Provide the (x, y) coordinate of the cell's center where the given text is located.  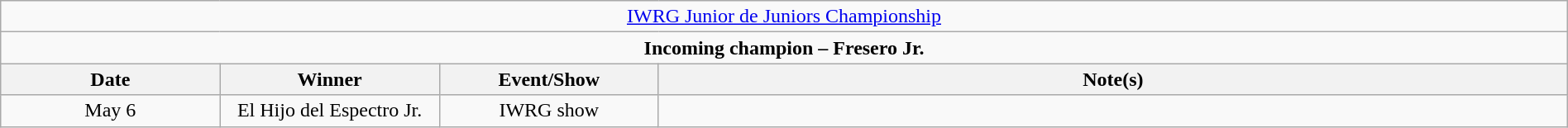
Note(s) (1113, 79)
Incoming champion – Fresero Jr. (784, 48)
Date (111, 79)
May 6 (111, 111)
El Hijo del Espectro Jr. (329, 111)
IWRG Junior de Juniors Championship (784, 17)
Winner (329, 79)
IWRG show (549, 111)
Event/Show (549, 79)
